Pinpoint the cell where the given text exists, returning its [x, y] midpoint coordinate. 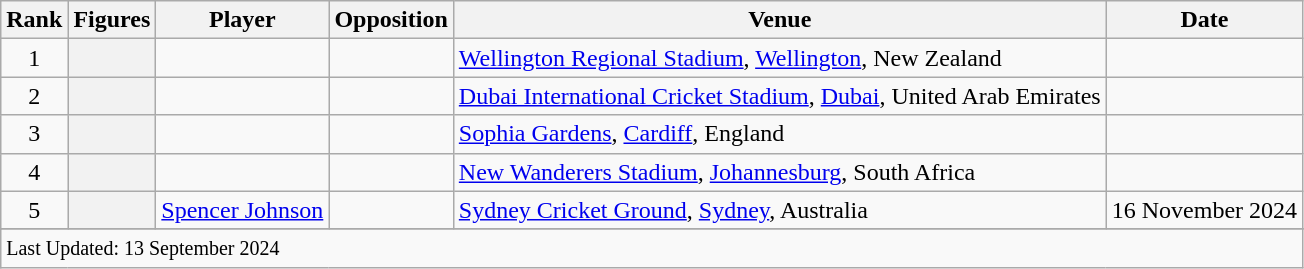
2 [34, 96]
Rank [34, 20]
New Wanderers Stadium, Johannesburg, South Africa [780, 172]
16 November 2024 [1204, 210]
Spencer Johnson [242, 210]
Figures [112, 20]
Wellington Regional Stadium, Wellington, New Zealand [780, 58]
Date [1204, 20]
Venue [780, 20]
3 [34, 134]
Dubai International Cricket Stadium, Dubai, United Arab Emirates [780, 96]
Sydney Cricket Ground, Sydney, Australia [780, 210]
Opposition [391, 20]
Last Updated: 13 September 2024 [652, 248]
1 [34, 58]
Sophia Gardens, Cardiff, England [780, 134]
Player [242, 20]
4 [34, 172]
5 [34, 210]
